Locate the cell with the specified text and output its [x, y] center coordinate. 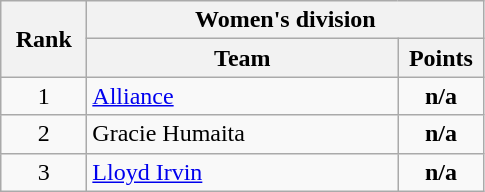
Lloyd Irvin [242, 172]
2 [44, 134]
Gracie Humaita [242, 134]
Alliance [242, 96]
3 [44, 172]
Rank [44, 39]
Women's division [286, 20]
Points [441, 58]
1 [44, 96]
Team [242, 58]
